Scan for the cell matching the given text and deliver its [x, y] coordinate at center. 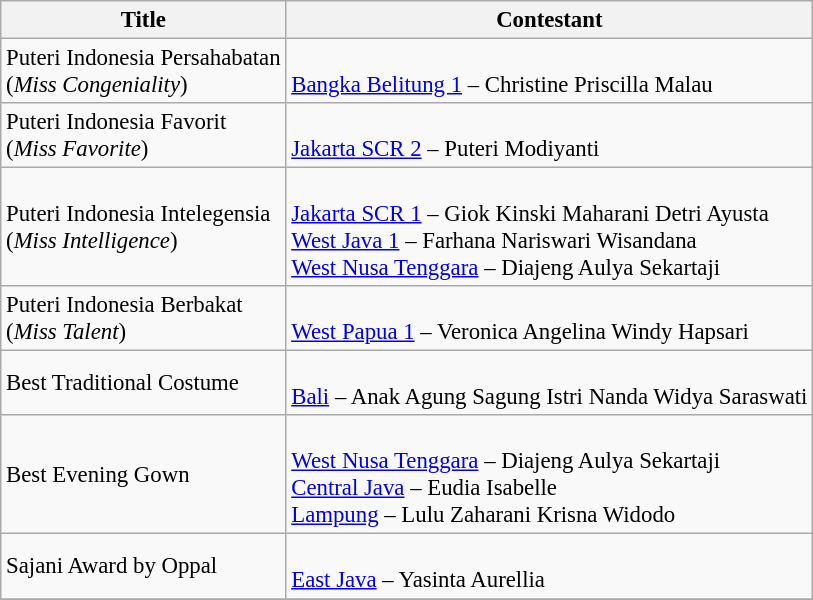
Best Traditional Costume [144, 384]
Jakarta SCR 2 – Puteri Modiyanti [550, 136]
Puteri Indonesia Favorit (Miss Favorite) [144, 136]
Bali – Anak Agung Sagung Istri Nanda Widya Saraswati [550, 384]
Puteri Indonesia Persahabatan (Miss Congeniality) [144, 72]
Contestant [550, 20]
West Papua 1 – Veronica Angelina Windy Hapsari [550, 318]
Jakarta SCR 1 – Giok Kinski Maharani Detri Ayusta West Java 1 – Farhana Nariswari Wisandana West Nusa Tenggara – Diajeng Aulya Sekartaji [550, 228]
East Java – Yasinta Aurellia [550, 566]
Bangka Belitung 1 – Christine Priscilla Malau [550, 72]
Title [144, 20]
West Nusa Tenggara – Diajeng Aulya Sekartaji Central Java – Eudia Isabelle Lampung – Lulu Zaharani Krisna Widodo [550, 476]
Puteri Indonesia Berbakat (Miss Talent) [144, 318]
Sajani Award by Oppal [144, 566]
Best Evening Gown [144, 476]
Puteri Indonesia Intelegensia (Miss Intelligence) [144, 228]
